Return [x, y] of the center of cell containing provided text 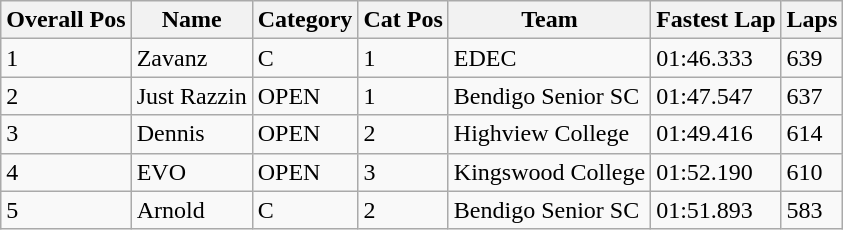
Category [305, 20]
Arnold [192, 210]
Just Razzin [192, 96]
4 [66, 172]
EVO [192, 172]
639 [812, 58]
Overall Pos [66, 20]
Dennis [192, 134]
Cat Pos [403, 20]
Laps [812, 20]
EDEC [549, 58]
5 [66, 210]
Team [549, 20]
01:46.333 [716, 58]
610 [812, 172]
Fastest Lap [716, 20]
583 [812, 210]
Kingswood College [549, 172]
01:51.893 [716, 210]
637 [812, 96]
Name [192, 20]
01:52.190 [716, 172]
01:47.547 [716, 96]
01:49.416 [716, 134]
Zavanz [192, 58]
Highview College [549, 134]
614 [812, 134]
